Find where the given text appears and provide that cell's center as (x, y) coordinate. 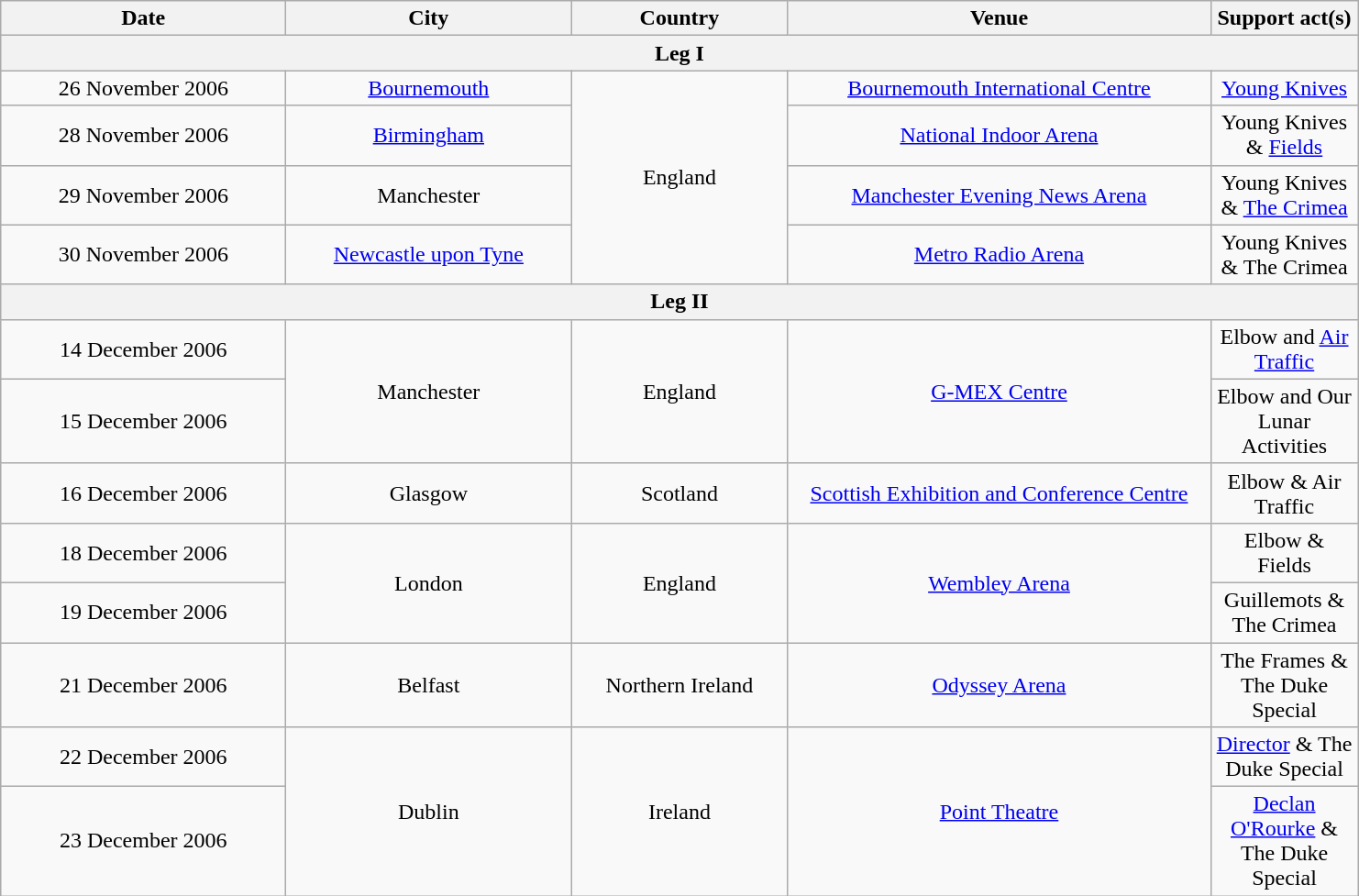
15 December 2006 (143, 421)
Ireland (679, 812)
Belfast (429, 684)
Leg I (679, 53)
16 December 2006 (143, 493)
Elbow and Air Traffic (1284, 348)
Leg II (679, 302)
29 November 2006 (143, 194)
Support act(s) (1284, 18)
14 December 2006 (143, 348)
Scottish Exhibition and Conference Centre (1000, 493)
22 December 2006 (143, 758)
Bournemouth (429, 88)
21 December 2006 (143, 684)
Wembley Arena (1000, 582)
30 November 2006 (143, 255)
Young Knives (1284, 88)
Birmingham (429, 136)
London (429, 582)
Declan O'Rourke & The Duke Special (1284, 842)
Odyssey Arena (1000, 684)
National Indoor Arena (1000, 136)
28 November 2006 (143, 136)
Elbow & Fields (1284, 552)
18 December 2006 (143, 552)
City (429, 18)
Director & The Duke Special (1284, 758)
Bournemouth International Centre (1000, 88)
Country (679, 18)
Northern Ireland (679, 684)
26 November 2006 (143, 88)
19 December 2006 (143, 613)
Glasgow (429, 493)
Elbow & Air Traffic (1284, 493)
Guillemots & The Crimea (1284, 613)
Elbow and Our Lunar Activities (1284, 421)
Venue (1000, 18)
G-MEX Centre (1000, 391)
Date (143, 18)
The Frames & The Duke Special (1284, 684)
Young Knives & Fields (1284, 136)
Dublin (429, 812)
23 December 2006 (143, 842)
Scotland (679, 493)
Manchester Evening News Arena (1000, 194)
Newcastle upon Tyne (429, 255)
Metro Radio Arena (1000, 255)
Point Theatre (1000, 812)
